Scan for the cell matching the given text and deliver its [X, Y] coordinate at center. 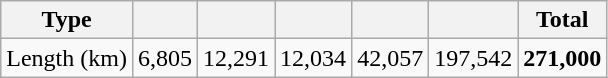
42,057 [390, 58]
12,291 [236, 58]
197,542 [474, 58]
12,034 [314, 58]
Type [67, 20]
271,000 [562, 58]
Length (km) [67, 58]
6,805 [164, 58]
Total [562, 20]
